Pinpoint the cell where the given text exists, returning its (x, y) midpoint coordinate. 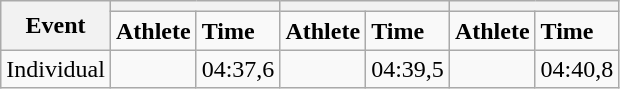
Individual (56, 69)
04:39,5 (408, 69)
Event (56, 26)
04:37,6 (238, 69)
04:40,8 (577, 69)
